Capture the cell that displays the provided text and extract its [X, Y] central coordinate. 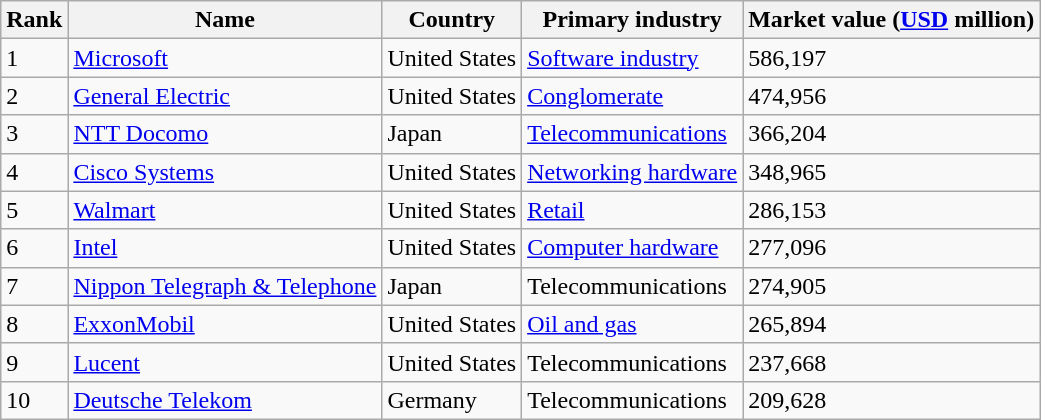
10 [34, 400]
Market value (USD million) [892, 20]
General Electric [225, 96]
286,153 [892, 210]
237,668 [892, 362]
586,197 [892, 58]
Nippon Telegraph & Telephone [225, 286]
366,204 [892, 134]
Software industry [632, 58]
Networking hardware [632, 172]
1 [34, 58]
274,905 [892, 286]
NTT Docomo [225, 134]
209,628 [892, 400]
9 [34, 362]
Intel [225, 248]
265,894 [892, 324]
Lucent [225, 362]
4 [34, 172]
Primary industry [632, 20]
Germany [452, 400]
348,965 [892, 172]
6 [34, 248]
277,096 [892, 248]
Retail [632, 210]
Walmart [225, 210]
Conglomerate [632, 96]
Name [225, 20]
474,956 [892, 96]
Country [452, 20]
Deutsche Telekom [225, 400]
Computer hardware [632, 248]
3 [34, 134]
5 [34, 210]
7 [34, 286]
Rank [34, 20]
ExxonMobil [225, 324]
2 [34, 96]
8 [34, 324]
Oil and gas [632, 324]
Microsoft [225, 58]
Cisco Systems [225, 172]
